Extract the [X, Y] coordinate from the center of the cell holding the provided text.  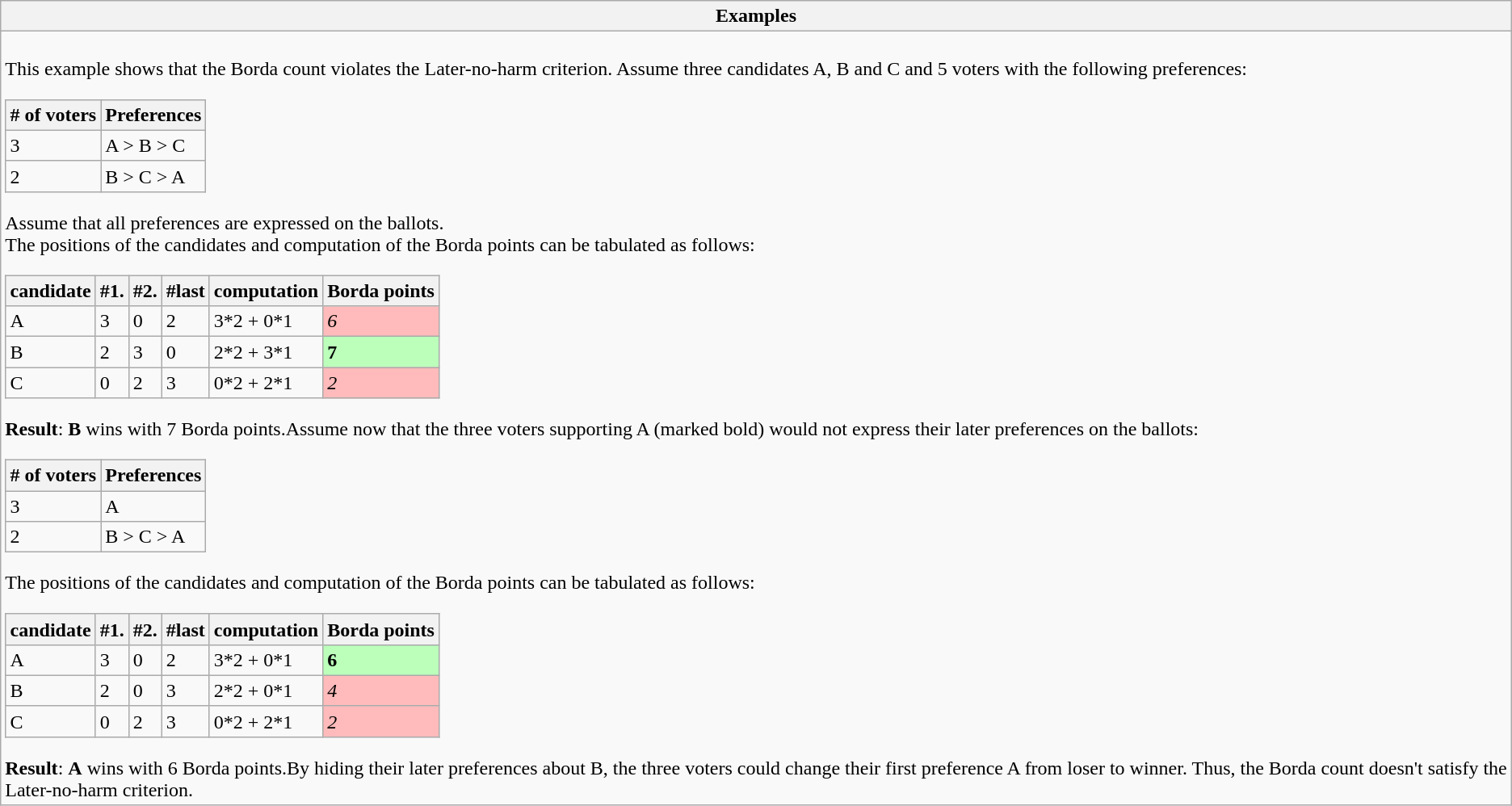
A > B > C [153, 145]
Examples [756, 16]
4 [381, 691]
2*2 + 3*1 [266, 352]
2*2 + 0*1 [266, 691]
7 [381, 352]
